Output the (x, y) coordinate of the center of the cell containing the given text.  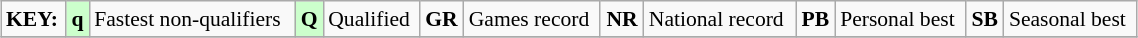
PB (816, 19)
SB (985, 19)
Q (309, 19)
NR (622, 19)
National record (720, 19)
Games record (532, 19)
KEY: (34, 19)
Seasonal best (1070, 19)
q (78, 19)
Fastest non-qualifiers (192, 19)
GR (442, 19)
Qualified (371, 19)
Personal best (900, 19)
